Pinpoint the cell where the given text exists, returning its [x, y] midpoint coordinate. 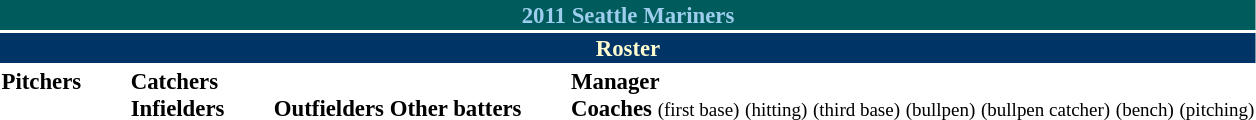
2011 Seattle Mariners [628, 15]
Roster [628, 48]
